Detect which cell encompasses the target text, then output its [X, Y] center coordinate. 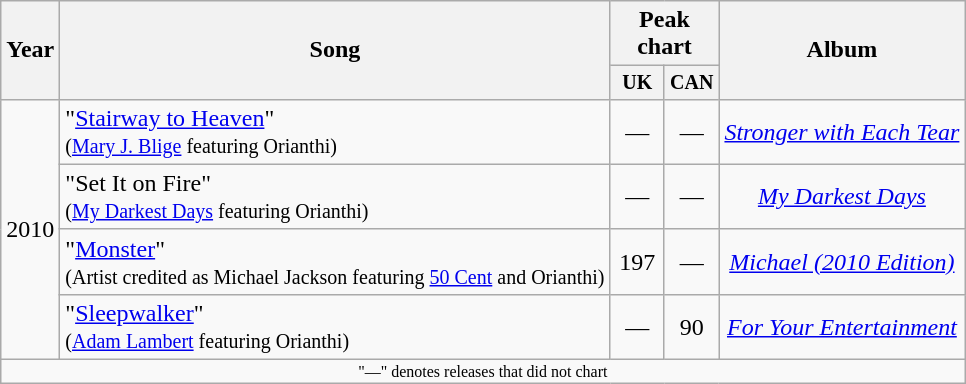
90 [691, 326]
UK [637, 82]
My Darkest Days [842, 196]
"Monster"(Artist credited as Michael Jackson featuring 50 Cent and Orianthi) [335, 262]
"Stairway to Heaven"(Mary J. Blige featuring Orianthi) [335, 132]
CAN [691, 82]
197 [637, 262]
For Your Entertainment [842, 326]
Peak chart [664, 34]
Year [30, 50]
Stronger with Each Tear [842, 132]
"Set It on Fire"(My Darkest Days featuring Orianthi) [335, 196]
Michael (2010 Edition) [842, 262]
"—" denotes releases that did not chart [483, 372]
2010 [30, 229]
Album [842, 50]
Song [335, 50]
"Sleepwalker"(Adam Lambert featuring Orianthi) [335, 326]
